Return the [X, Y] coordinate for the center point of the cell that contains the specified text.  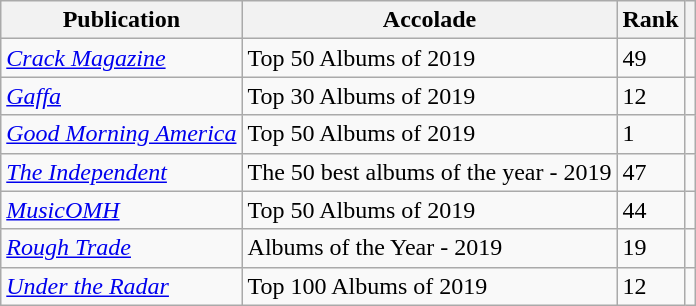
Rough Trade [122, 248]
49 [650, 58]
Under the Radar [122, 286]
44 [650, 210]
Crack Magazine [122, 58]
The Independent [122, 172]
Gaffa [122, 96]
Top 100 Albums of 2019 [430, 286]
Good Morning America [122, 134]
Accolade [430, 20]
47 [650, 172]
Top 30 Albums of 2019 [430, 96]
Albums of the Year - 2019 [430, 248]
The 50 best albums of the year - 2019 [430, 172]
Publication [122, 20]
MusicOMH [122, 210]
1 [650, 134]
19 [650, 248]
Rank [650, 20]
